Locate the cell with the specified text and output its [x, y] center coordinate. 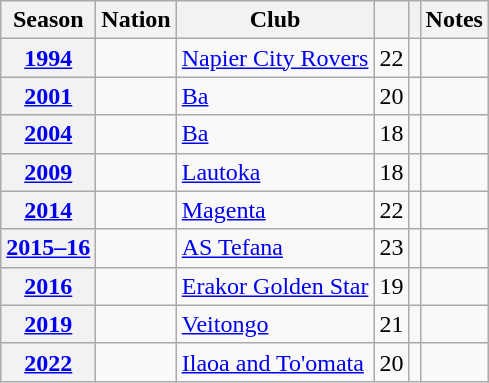
2016 [48, 286]
19 [392, 286]
Season [48, 20]
Magenta [275, 210]
Veitongo [275, 324]
2015–16 [48, 248]
Ilaoa and To'omata [275, 362]
Napier City Rovers [275, 58]
1994 [48, 58]
2001 [48, 96]
2014 [48, 210]
23 [392, 248]
Notes [454, 20]
AS Tefana [275, 248]
Erakor Golden Star [275, 286]
21 [392, 324]
2019 [48, 324]
2022 [48, 362]
Nation [136, 20]
Club [275, 20]
Lautoka [275, 172]
2004 [48, 134]
2009 [48, 172]
